From the cell containing the given text, extract its center point as (x, y) coordinate. 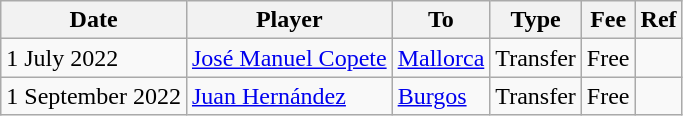
Player (289, 20)
1 September 2022 (94, 96)
Date (94, 20)
Ref (658, 20)
Juan Hernández (289, 96)
Burgos (441, 96)
Type (536, 20)
1 July 2022 (94, 58)
To (441, 20)
José Manuel Copete (289, 58)
Fee (608, 20)
Mallorca (441, 58)
